Identify which cell holds the provided text, then report its [x, y] central coordinate. 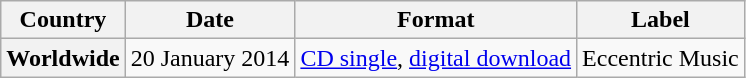
CD single, digital download [436, 58]
20 January 2014 [210, 58]
Label [661, 20]
Country [63, 20]
Worldwide [63, 58]
Eccentric Music [661, 58]
Format [436, 20]
Date [210, 20]
